Pinpoint the cell where the given text exists, returning its (X, Y) midpoint coordinate. 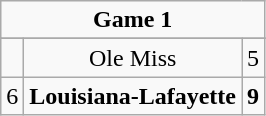
Ole Miss (133, 58)
6 (12, 96)
5 (254, 58)
Game 1 (133, 20)
Louisiana-Lafayette (133, 96)
9 (254, 96)
